Scan for the cell matching the given text and deliver its [x, y] coordinate at center. 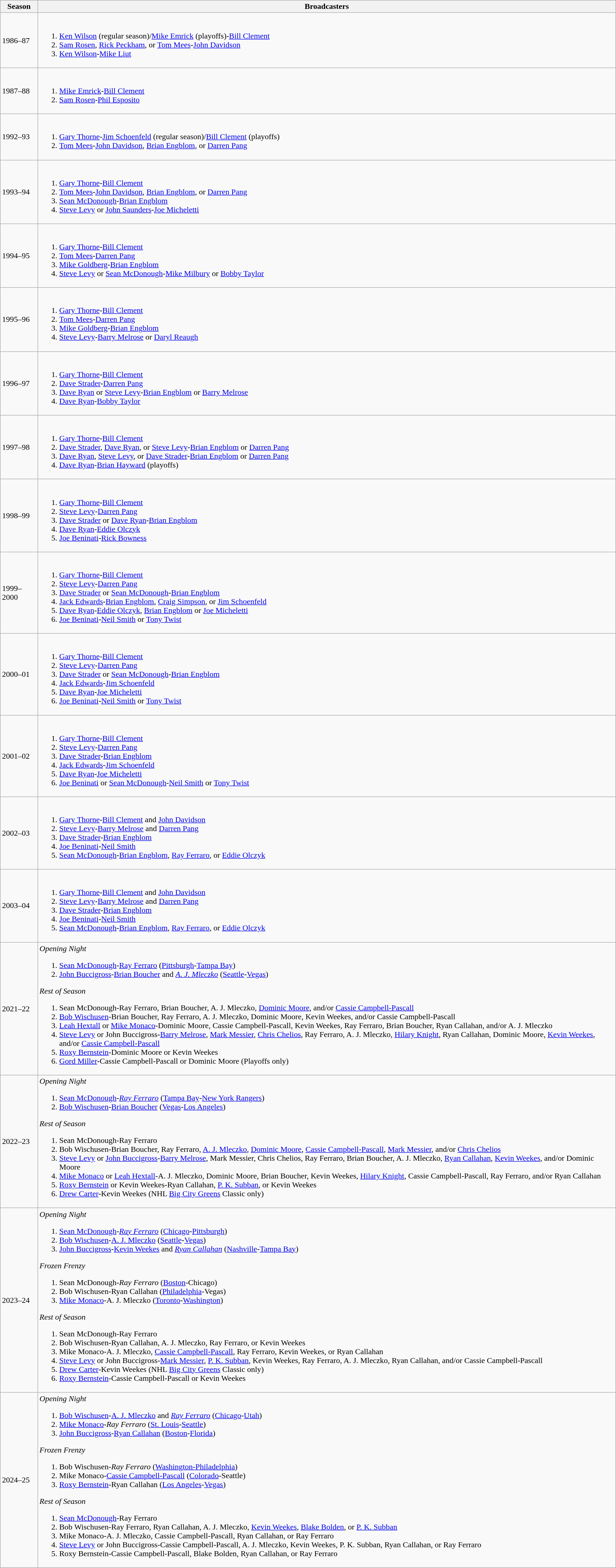
1999–2000 [19, 593]
1987–88 [19, 91]
1998–99 [19, 515]
1992–93 [19, 137]
Gary Thorne-Bill ClementTom Mees-John Davidson, Brian Engblom, or Darren PangSean McDonough-Brian EngblomSteve Levy or John Saunders-Joe Micheletti [327, 192]
2021–22 [19, 1009]
2022–23 [19, 1142]
2023–24 [19, 1300]
Ken Wilson (regular season)/Mike Emrick (playoffs)-Bill ClementSam Rosen, Rick Peckham, or Tom Mees-John DavidsonKen Wilson-Mike Liut [327, 40]
2000–01 [19, 674]
Broadcasters [327, 7]
2001–02 [19, 756]
2024–25 [19, 1480]
Season [19, 7]
Gary Thorne-Bill ClementSteve Levy-Darren PangDave Strader or Dave Ryan-Brian EngblomDave Ryan-Eddie OlczykJoe Beninati-Rick Bowness [327, 515]
1986–87 [19, 40]
Gary Thorne-Bill ClementDave Strader-Darren PangDave Ryan or Steve Levy-Brian Engblom or Barry MelroseDave Ryan-Bobby Taylor [327, 383]
Gary Thorne-Bill ClementTom Mees-Darren PangMike Goldberg-Brian EngblomSteve Levy-Barry Melrose or Daryl Reaugh [327, 319]
2002–03 [19, 833]
2003–04 [19, 906]
1993–94 [19, 192]
1996–97 [19, 383]
1995–96 [19, 319]
1994–95 [19, 256]
1997–98 [19, 447]
Mike Emrick-Bill ClementSam Rosen-Phil Esposito [327, 91]
Gary Thorne-Bill ClementTom Mees-Darren PangMike Goldberg-Brian EngblomSteve Levy or Sean McDonough-Mike Milbury or Bobby Taylor [327, 256]
Gary Thorne-Jim Schoenfeld (regular season)/Bill Clement (playoffs)Tom Mees-John Davidson, Brian Engblom, or Darren Pang [327, 137]
